Locate the cell with the specified text and output its (X, Y) center coordinate. 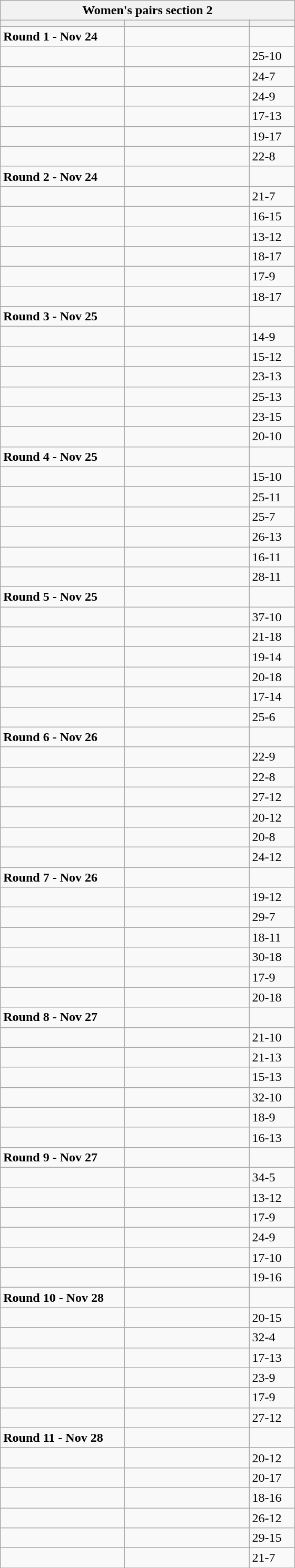
Round 5 - Nov 25 (63, 597)
16-13 (272, 1137)
23-15 (272, 417)
Round 4 - Nov 25 (63, 457)
26-12 (272, 1518)
25-10 (272, 56)
19-16 (272, 1278)
21-10 (272, 1037)
Round 7 - Nov 26 (63, 877)
19-14 (272, 657)
22-9 (272, 757)
18-11 (272, 937)
17-10 (272, 1258)
30-18 (272, 957)
Round 1 - Nov 24 (63, 36)
25-6 (272, 717)
23-13 (272, 377)
24-12 (272, 857)
17-14 (272, 697)
16-11 (272, 557)
20-10 (272, 437)
16-15 (272, 216)
25-11 (272, 497)
32-4 (272, 1338)
19-12 (272, 897)
18-9 (272, 1117)
21-18 (272, 637)
20-15 (272, 1318)
25-7 (272, 517)
25-13 (272, 397)
15-10 (272, 477)
29-15 (272, 1538)
34-5 (272, 1177)
Round 2 - Nov 24 (63, 176)
29-7 (272, 917)
24-7 (272, 76)
18-16 (272, 1498)
15-13 (272, 1077)
28-11 (272, 577)
20-17 (272, 1478)
Round 10 - Nov 28 (63, 1298)
Round 11 - Nov 28 (63, 1438)
15-12 (272, 357)
37-10 (272, 617)
23-9 (272, 1378)
Round 8 - Nov 27 (63, 1017)
32-10 (272, 1097)
20-8 (272, 837)
19-17 (272, 136)
21-13 (272, 1057)
Women's pairs section 2 (147, 11)
Round 9 - Nov 27 (63, 1157)
14-9 (272, 337)
Round 6 - Nov 26 (63, 737)
26-13 (272, 537)
Round 3 - Nov 25 (63, 317)
